Extract the [x, y] coordinate from the center of the cell holding the provided text.  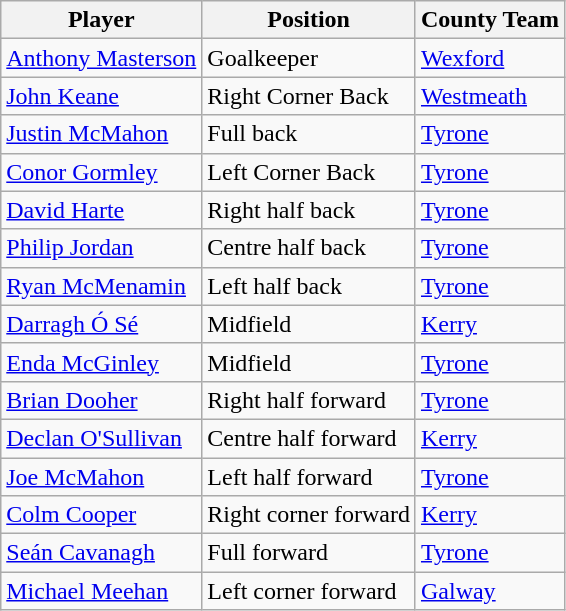
Left corner forward [309, 591]
Conor Gormley [102, 172]
Left half back [309, 286]
Declan O'Sullivan [102, 438]
Darragh Ó Sé [102, 324]
Right half forward [309, 400]
Right half back [309, 210]
County Team [490, 20]
Colm Cooper [102, 515]
David Harte [102, 210]
Justin McMahon [102, 134]
John Keane [102, 96]
Centre half back [309, 248]
Goalkeeper [309, 58]
Brian Dooher [102, 400]
Joe McMahon [102, 477]
Left Corner Back [309, 172]
Galway [490, 591]
Right Corner Back [309, 96]
Position [309, 20]
Full forward [309, 553]
Michael Meehan [102, 591]
Centre half forward [309, 438]
Seán Cavanagh [102, 553]
Right corner forward [309, 515]
Westmeath [490, 96]
Ryan McMenamin [102, 286]
Anthony Masterson [102, 58]
Left half forward [309, 477]
Player [102, 20]
Wexford [490, 58]
Philip Jordan [102, 248]
Enda McGinley [102, 362]
Full back [309, 134]
